Scan for the cell matching the given text and deliver its (X, Y) coordinate at center. 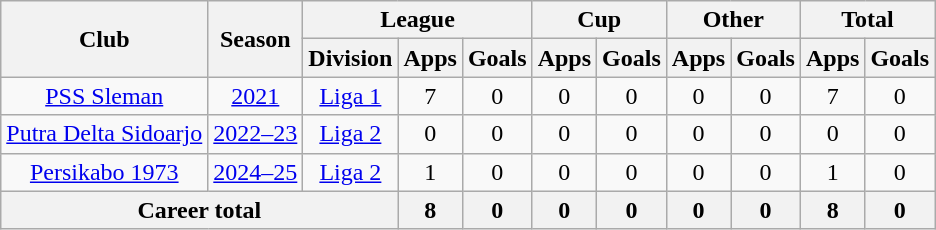
PSS Sleman (104, 96)
2024–25 (256, 172)
Club (104, 39)
Liga 1 (350, 96)
Career total (200, 210)
2021 (256, 96)
Total (867, 20)
Division (350, 58)
Season (256, 39)
Other (733, 20)
Cup (599, 20)
2022–23 (256, 134)
Putra Delta Sidoarjo (104, 134)
League (418, 20)
Persikabo 1973 (104, 172)
